Locate the cell with the specified text and output its (X, Y) center coordinate. 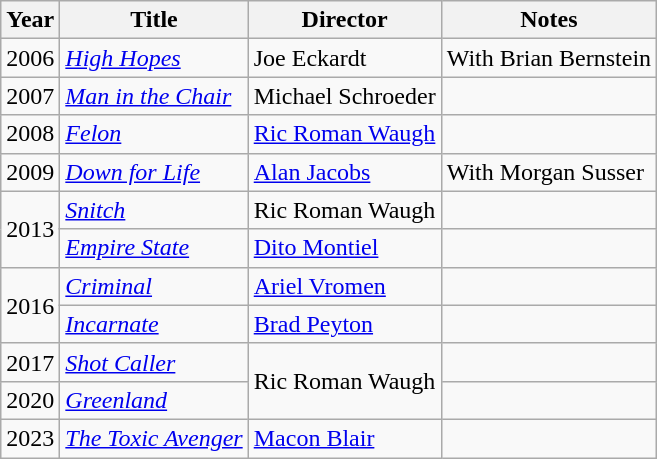
Michael Schroeder (344, 96)
Incarnate (154, 324)
Joe Eckardt (344, 58)
2017 (30, 362)
Empire State (154, 248)
2008 (30, 134)
2020 (30, 400)
Macon Blair (344, 438)
The Toxic Avenger (154, 438)
Ariel Vromen (344, 286)
Greenland (154, 400)
Down for Life (154, 172)
2006 (30, 58)
Brad Peyton (344, 324)
2016 (30, 305)
High Hopes (154, 58)
Dito Montiel (344, 248)
2007 (30, 96)
Director (344, 20)
2013 (30, 229)
With Brian Bernstein (548, 58)
Alan Jacobs (344, 172)
Title (154, 20)
Man in the Chair (154, 96)
2009 (30, 172)
With Morgan Susser (548, 172)
Shot Caller (154, 362)
Notes (548, 20)
Felon (154, 134)
Snitch (154, 210)
Criminal (154, 286)
2023 (30, 438)
Year (30, 20)
